Output the (X, Y) coordinate of the center of the cell containing the given text.  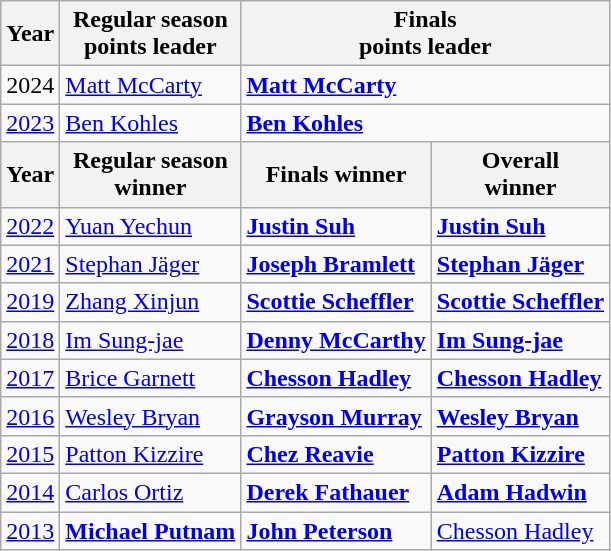
Denny McCarthy (336, 340)
2022 (30, 226)
2013 (30, 531)
Finals winner (336, 174)
Zhang Xinjun (150, 302)
Brice Garnett (150, 378)
2019 (30, 302)
2023 (30, 123)
John Peterson (336, 531)
Yuan Yechun (150, 226)
Joseph Bramlett (336, 264)
Regular seasonpoints leader (150, 34)
Overallwinner (520, 174)
Chez Reavie (336, 454)
2017 (30, 378)
Finalspoints leader (426, 34)
2018 (30, 340)
Adam Hadwin (520, 492)
Grayson Murray (336, 416)
Carlos Ortiz (150, 492)
Michael Putnam (150, 531)
2024 (30, 85)
Regular seasonwinner (150, 174)
2015 (30, 454)
2021 (30, 264)
2014 (30, 492)
2016 (30, 416)
Derek Fathauer (336, 492)
